Return [x, y] of the center of cell containing provided text 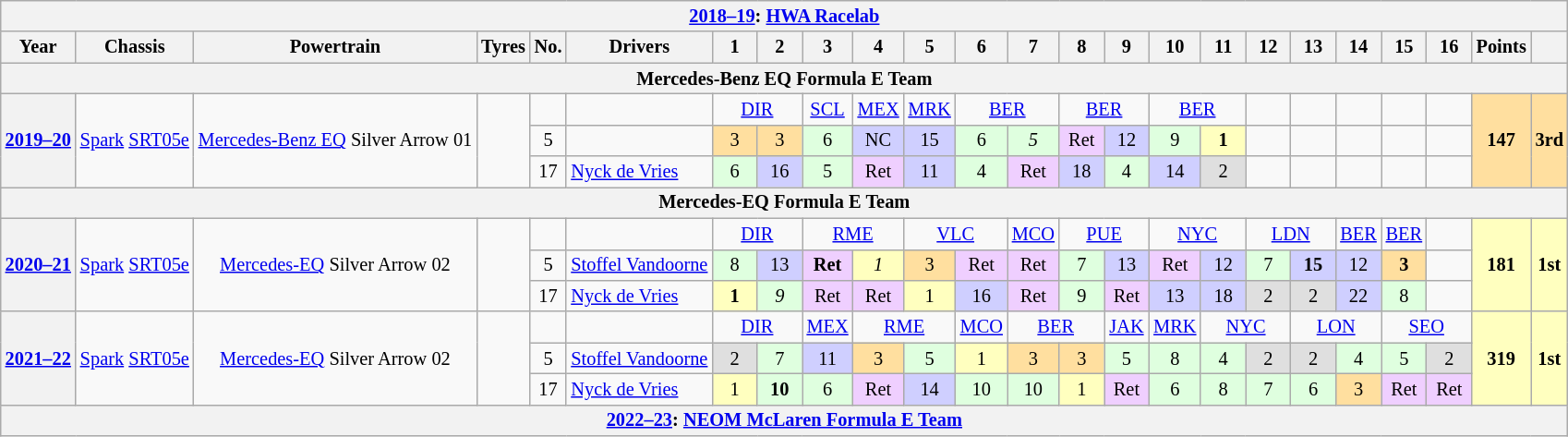
Mercedes-EQ Formula E Team [785, 202]
JAK [1127, 327]
LON [1336, 327]
Drivers [639, 47]
SCL [827, 109]
147 [1502, 140]
Mercedes-Benz EQ Formula E Team [785, 79]
Mercedes-Benz EQ Silver Arrow 01 [335, 140]
SEO [1427, 327]
319 [1502, 358]
2022–23: NEOM McLaren Formula E Team [785, 420]
2018–19: HWA Racelab [785, 16]
Points [1502, 47]
Tyres [503, 47]
2020–21 [39, 264]
22 [1357, 296]
Chassis [135, 47]
181 [1502, 264]
LDN [1291, 234]
PUE [1104, 234]
Year [39, 47]
3rd [1550, 140]
Powertrain [335, 47]
2019–20 [39, 140]
VLC [956, 234]
2021–22 [39, 358]
NC [879, 140]
No. [549, 47]
